Identify which cell holds the provided text, then report its [X, Y] central coordinate. 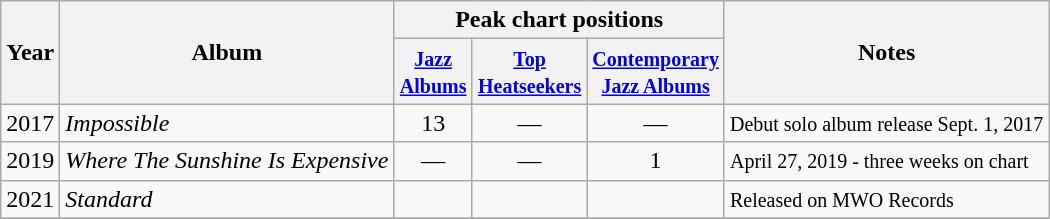
2017 [30, 123]
Contemporary Jazz Albums [656, 72]
Jazz Albums [434, 72]
Notes [886, 52]
Top Heatseekers [529, 72]
13 [434, 123]
1 [656, 161]
Debut solo album release Sept. 1, 2017 [886, 123]
Peak chart positions [560, 20]
Released on MWO Records [886, 199]
2019 [30, 161]
April 27, 2019 - three weeks on chart [886, 161]
Impossible [227, 123]
Year [30, 52]
Album [227, 52]
Standard [227, 199]
2021 [30, 199]
Where The Sunshine Is Expensive [227, 161]
